Output the (x, y) coordinate of the center of the cell containing the given text.  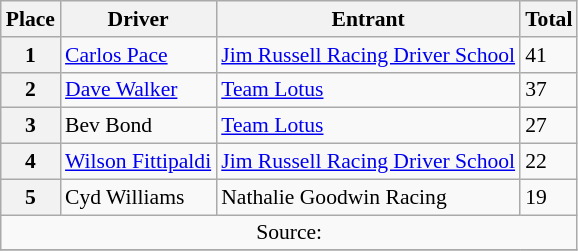
Bev Bond (138, 126)
4 (30, 162)
Place (30, 19)
Dave Walker (138, 90)
2 (30, 90)
Wilson Fittipaldi (138, 162)
Driver (138, 19)
41 (548, 55)
37 (548, 90)
Carlos Pace (138, 55)
5 (30, 197)
Nathalie Goodwin Racing (368, 197)
Source: (290, 233)
Total (548, 19)
3 (30, 126)
19 (548, 197)
Entrant (368, 19)
Cyd Williams (138, 197)
27 (548, 126)
22 (548, 162)
1 (30, 55)
